Extract the [X, Y] coordinate from the center of the cell holding the provided text.  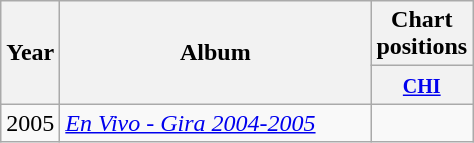
2005 [30, 123]
Album [216, 52]
Chart positions [422, 34]
Year [30, 52]
En Vivo - Gira 2004-2005 [216, 123]
CHI [422, 85]
